Pinpoint the cell where the given text exists, returning its (x, y) midpoint coordinate. 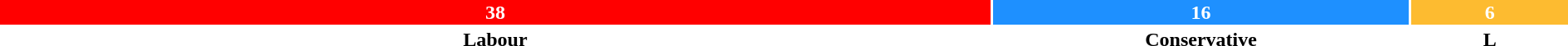
16 (1201, 12)
6 (1490, 12)
38 (495, 12)
